Extract the (X, Y) coordinate from the center of the cell holding the provided text.  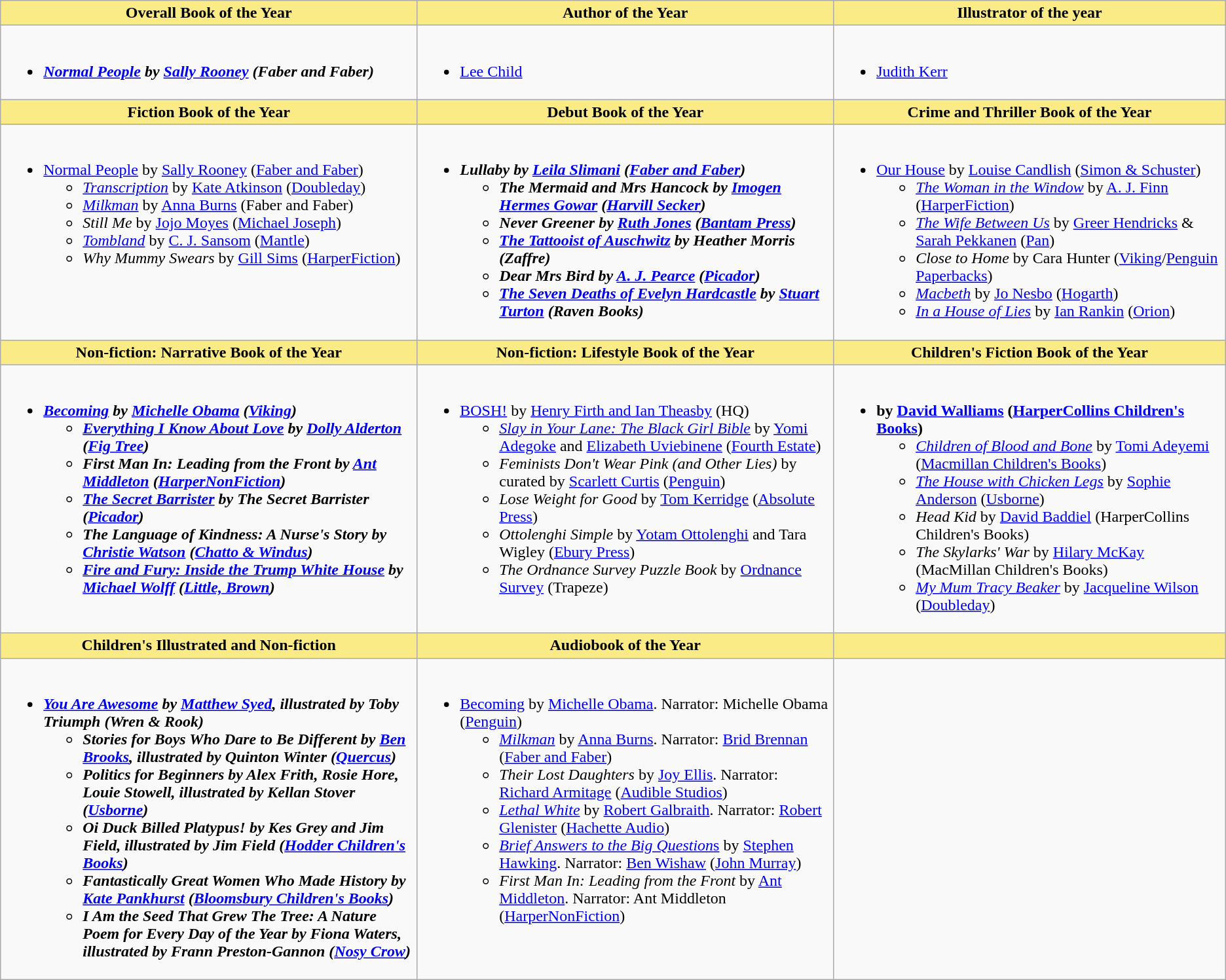
Non-fiction: Narrative Book of the Year (209, 352)
Children's Illustrated and Non-fiction (209, 645)
Illustrator of the year (1030, 13)
Normal People by Sally Rooney (Faber and Faber) (209, 63)
Lee Child (625, 63)
Author of the Year (625, 13)
Overall Book of the Year (209, 13)
Fiction Book of the Year (209, 112)
Children's Fiction Book of the Year (1030, 352)
Judith Kerr (1030, 63)
Debut Book of the Year (625, 112)
Audiobook of the Year (625, 645)
Crime and Thriller Book of the Year (1030, 112)
Non-fiction: Lifestyle Book of the Year (625, 352)
